From the cell containing the given text, extract its center point as [X, Y] coordinate. 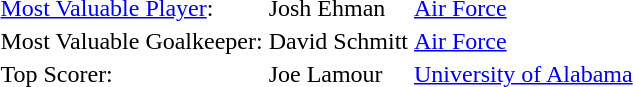
David Schmitt [338, 41]
